From the cell containing the given text, extract its center point as (x, y) coordinate. 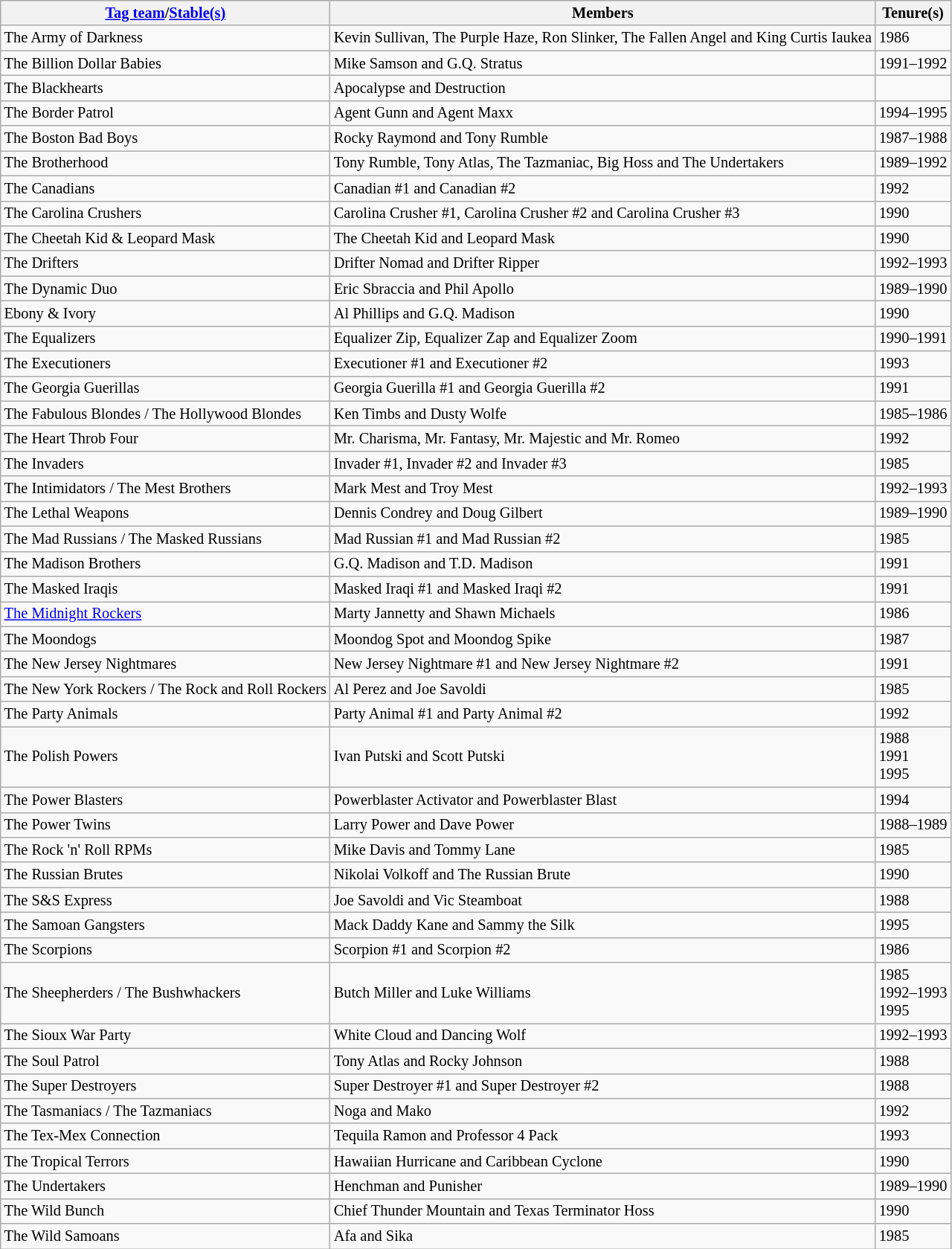
The Power Twins (165, 825)
The S&S Express (165, 900)
Executioner #1 and Executioner #2 (602, 364)
The Power Blasters (165, 800)
Eric Sbraccia and Phil Apollo (602, 289)
The Executioners (165, 364)
The Cheetah Kid & Leopard Mask (165, 238)
Al Perez and Joe Savoldi (602, 689)
Tony Atlas and Rocky Johnson (602, 1061)
Ebony & Ivory (165, 313)
The Scorpions (165, 950)
The Polish Powers (165, 757)
The Fabulous Blondes / The Hollywood Blondes (165, 414)
Joe Savoldi and Vic Steamboat (602, 900)
1985–1986 (913, 414)
Super Destroyer #1 and Super Destroyer #2 (602, 1086)
Mark Mest and Troy Mest (602, 489)
Hawaiian Hurricane and Caribbean Cyclone (602, 1161)
The Dynamic Duo (165, 289)
1994–1995 (913, 113)
The Equalizers (165, 338)
The Soul Patrol (165, 1061)
The Russian Brutes (165, 875)
The Sheepherders / The Bushwhackers (165, 993)
The Intimidators / The Mest Brothers (165, 489)
The Border Patrol (165, 113)
The Moondogs (165, 639)
1988–1989 (913, 825)
1991–1992 (913, 63)
The Party Animals (165, 714)
The Boston Bad Boys (165, 138)
Butch Miller and Luke Williams (602, 993)
Invader #1, Invader #2 and Invader #3 (602, 463)
Nikolai Volkoff and The Russian Brute (602, 875)
Moondog Spot and Moondog Spike (602, 639)
Members (602, 13)
198819911995 (913, 757)
New Jersey Nightmare #1 and New Jersey Nightmare #2 (602, 664)
The Samoan Gangsters (165, 925)
The Madison Brothers (165, 564)
The Cheetah Kid and Leopard Mask (602, 238)
Drifter Nomad and Drifter Ripper (602, 263)
1994 (913, 800)
The Billion Dollar Babies (165, 63)
Henchman and Punisher (602, 1186)
The Midnight Rockers (165, 614)
The Wild Samoans (165, 1236)
White Cloud and Dancing Wolf (602, 1036)
The Undertakers (165, 1186)
The Canadians (165, 188)
Mr. Charisma, Mr. Fantasy, Mr. Majestic and Mr. Romeo (602, 438)
Dennis Condrey and Doug Gilbert (602, 513)
The Mad Russians / The Masked Russians (165, 539)
The Wild Bunch (165, 1211)
The Army of Darkness (165, 38)
The Invaders (165, 463)
Canadian #1 and Canadian #2 (602, 188)
Chief Thunder Mountain and Texas Terminator Hoss (602, 1211)
1989–1992 (913, 163)
Kevin Sullivan, The Purple Haze, Ron Slinker, The Fallen Angel and King Curtis Iaukea (602, 38)
Party Animal #1 and Party Animal #2 (602, 714)
The Georgia Guerillas (165, 388)
19851992–19931995 (913, 993)
The Sioux War Party (165, 1036)
1990–1991 (913, 338)
Rocky Raymond and Tony Rumble (602, 138)
Afa and Sika (602, 1236)
The Super Destroyers (165, 1086)
Masked Iraqi #1 and Masked Iraqi #2 (602, 588)
Equalizer Zip, Equalizer Zap and Equalizer Zoom (602, 338)
Scorpion #1 and Scorpion #2 (602, 950)
The Masked Iraqis (165, 588)
1987 (913, 639)
1987–1988 (913, 138)
Apocalypse and Destruction (602, 88)
Mad Russian #1 and Mad Russian #2 (602, 539)
Tenure(s) (913, 13)
Tony Rumble, Tony Atlas, The Tazmaniac, Big Hoss and The Undertakers (602, 163)
Al Phillips and G.Q. Madison (602, 313)
The Rock 'n' Roll RPMs (165, 850)
The Heart Throb Four (165, 438)
The Tropical Terrors (165, 1161)
Agent Gunn and Agent Maxx (602, 113)
The New Jersey Nightmares (165, 664)
Larry Power and Dave Power (602, 825)
Georgia Guerilla #1 and Georgia Guerilla #2 (602, 388)
Carolina Crusher #1, Carolina Crusher #2 and Carolina Crusher #3 (602, 213)
Marty Jannetty and Shawn Michaels (602, 614)
The Brotherhood (165, 163)
Ken Timbs and Dusty Wolfe (602, 414)
Tequila Ramon and Professor 4 Pack (602, 1136)
Noga and Mako (602, 1111)
Powerblaster Activator and Powerblaster Blast (602, 800)
Ivan Putski and Scott Putski (602, 757)
Mike Davis and Tommy Lane (602, 850)
The Blackhearts (165, 88)
Mike Samson and G.Q. Stratus (602, 63)
The Tex-Mex Connection (165, 1136)
The Carolina Crushers (165, 213)
The New York Rockers / The Rock and Roll Rockers (165, 689)
1995 (913, 925)
The Tasmaniacs / The Tazmaniacs (165, 1111)
G.Q. Madison and T.D. Madison (602, 564)
The Drifters (165, 263)
The Lethal Weapons (165, 513)
Tag team/Stable(s) (165, 13)
Mack Daddy Kane and Sammy the Silk (602, 925)
